Pinpoint the cell where the given text exists, returning its (X, Y) midpoint coordinate. 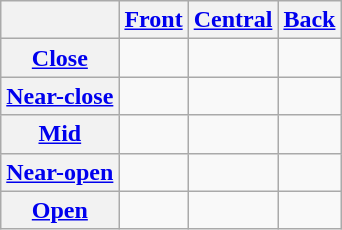
Open (60, 210)
Back (310, 20)
Near-open (60, 172)
Close (60, 58)
Central (233, 20)
Mid (60, 134)
Near-close (60, 96)
Front (154, 20)
